Identify which cell holds the provided text, then report its (X, Y) central coordinate. 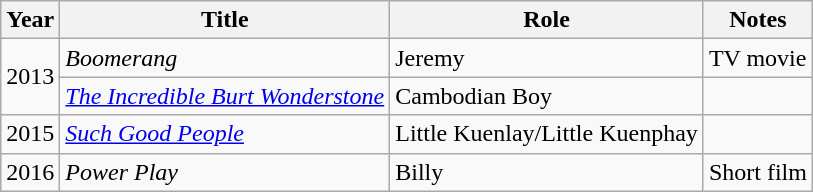
2015 (30, 134)
Jeremy (547, 58)
Boomerang (225, 58)
Short film (758, 172)
Notes (758, 20)
Role (547, 20)
TV movie (758, 58)
Billy (547, 172)
2013 (30, 77)
Title (225, 20)
Little Kuenlay/Little Kuenphay (547, 134)
2016 (30, 172)
Power Play (225, 172)
The Incredible Burt Wonderstone (225, 96)
Year (30, 20)
Such Good People (225, 134)
Cambodian Boy (547, 96)
